Find where the given text appears and provide that cell's center as (X, Y) coordinate. 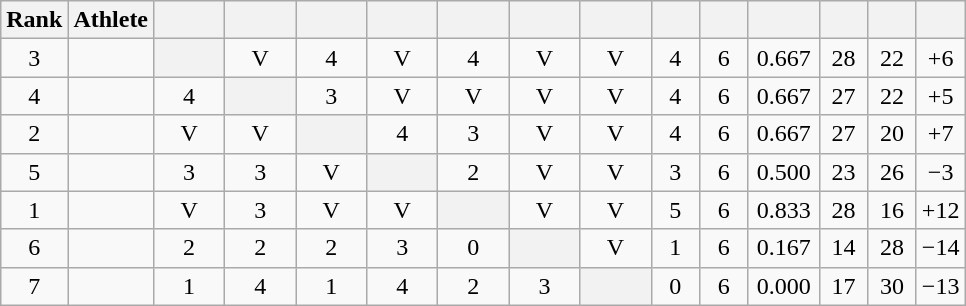
17 (844, 286)
0.167 (784, 248)
+12 (940, 210)
+7 (940, 134)
20 (892, 134)
30 (892, 286)
23 (844, 172)
16 (892, 210)
7 (34, 286)
−13 (940, 286)
−14 (940, 248)
0.500 (784, 172)
0.833 (784, 210)
26 (892, 172)
−3 (940, 172)
14 (844, 248)
Rank (34, 20)
Athlete (111, 20)
+6 (940, 58)
0.000 (784, 286)
+5 (940, 96)
